Return [x, y] of the center of cell containing provided text 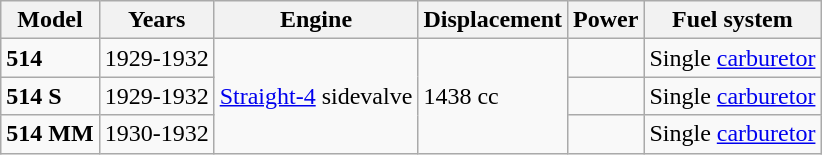
514 S [50, 96]
1930-1932 [156, 134]
Years [156, 20]
Model [50, 20]
514 [50, 58]
1438 cc [493, 96]
Fuel system [732, 20]
Straight-4 sidevalve [316, 96]
Power [606, 20]
Displacement [493, 20]
514 MM [50, 134]
Engine [316, 20]
